Scan for the cell matching the given text and deliver its [X, Y] coordinate at center. 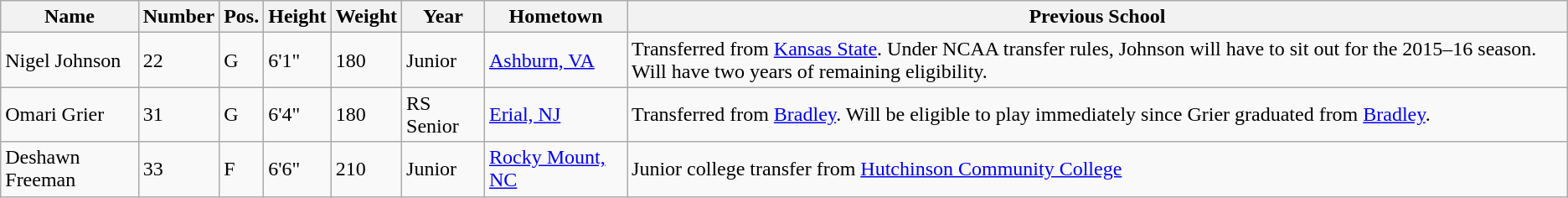
22 [178, 60]
Rocky Mount, NC [555, 169]
33 [178, 169]
Ashburn, VA [555, 60]
Previous School [1097, 17]
F [241, 169]
31 [178, 114]
210 [366, 169]
RS Senior [444, 114]
Deshawn Freeman [70, 169]
Weight [366, 17]
Number [178, 17]
6'4" [297, 114]
Junior college transfer from Hutchinson Community College [1097, 169]
Year [444, 17]
6'1" [297, 60]
Hometown [555, 17]
6'6" [297, 169]
Omari Grier [70, 114]
Name [70, 17]
Nigel Johnson [70, 60]
Pos. [241, 17]
Height [297, 17]
Transferred from Bradley. Will be eligible to play immediately since Grier graduated from Bradley. [1097, 114]
Erial, NJ [555, 114]
